Find where the given text appears and provide that cell's center as (x, y) coordinate. 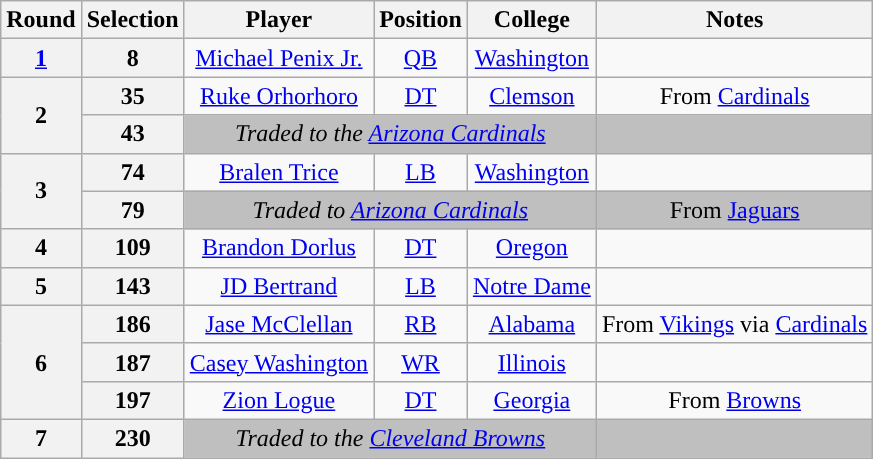
186 (132, 324)
197 (132, 400)
2 (41, 115)
Clemson (532, 96)
Michael Penix Jr. (278, 58)
From Cardinals (734, 96)
Player (278, 20)
Traded to Arizona Cardinals (390, 210)
Oregon (532, 248)
43 (132, 134)
From Jaguars (734, 210)
230 (132, 438)
4 (41, 248)
WR (421, 362)
6 (41, 362)
Alabama (532, 324)
JD Bertrand (278, 286)
8 (132, 58)
143 (132, 286)
Zion Logue (278, 400)
109 (132, 248)
35 (132, 96)
79 (132, 210)
Brandon Dorlus (278, 248)
QB (421, 58)
From Browns (734, 400)
Selection (132, 20)
College (532, 20)
Georgia (532, 400)
RB (421, 324)
Traded to the Cleveland Browns (390, 438)
5 (41, 286)
Bralen Trice (278, 172)
Traded to the Arizona Cardinals (390, 134)
3 (41, 191)
7 (41, 438)
Position (421, 20)
1 (41, 58)
74 (132, 172)
Round (41, 20)
Illinois (532, 362)
From Vikings via Cardinals (734, 324)
187 (132, 362)
Notre Dame (532, 286)
Casey Washington (278, 362)
Notes (734, 20)
Ruke Orhorhoro (278, 96)
Jase McClellan (278, 324)
